Find where the given text appears and provide that cell's center as (x, y) coordinate. 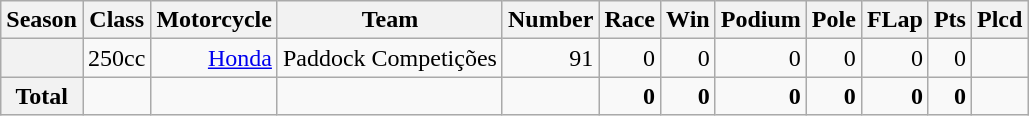
Plcd (999, 20)
Win (688, 20)
Class (116, 20)
Season (42, 20)
FLap (894, 20)
Total (42, 96)
Motorcycle (214, 20)
Podium (760, 20)
Number (550, 20)
Team (390, 20)
91 (550, 58)
Honda (214, 58)
Race (630, 20)
Paddock Competições (390, 58)
Pole (834, 20)
Pts (950, 20)
250cc (116, 58)
